From the cell containing the given text, extract its center point as [x, y] coordinate. 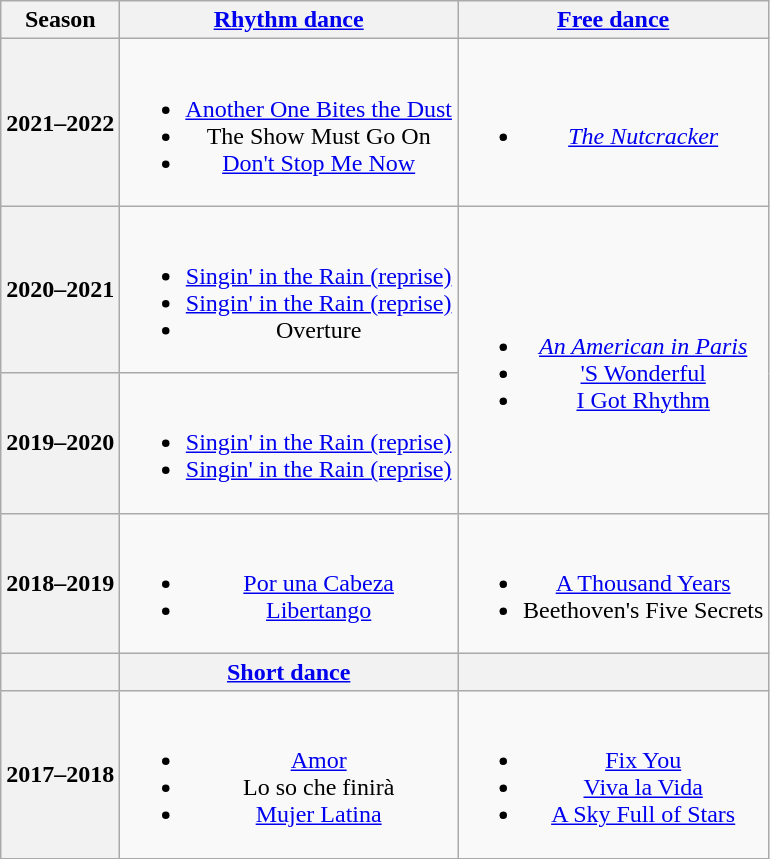
An American in Paris'S WonderfulI Got Rhythm [614, 360]
A Thousand YearsBeethoven's Five Secrets [614, 583]
Rhythm dance [289, 20]
Por una Cabeza Libertango [289, 583]
Free dance [614, 20]
Fix YouViva la VidaA Sky Full of Stars [614, 774]
The Nutcracker [614, 122]
Short dance [289, 672]
Amor Lo so che finirà Mujer Latina [289, 774]
Another One Bites the Dust The Show Must Go On Don't Stop Me Now [289, 122]
2019–2020 [60, 443]
2017–2018 [60, 774]
Singin' in the Rain (reprise) Singin' in the Rain (reprise) [289, 443]
Season [60, 20]
Singin' in the Rain (reprise)Singin' in the Rain (reprise)Overture [289, 290]
2020–2021 [60, 290]
2021–2022 [60, 122]
2018–2019 [60, 583]
